Return [x, y] of the center of cell containing provided text 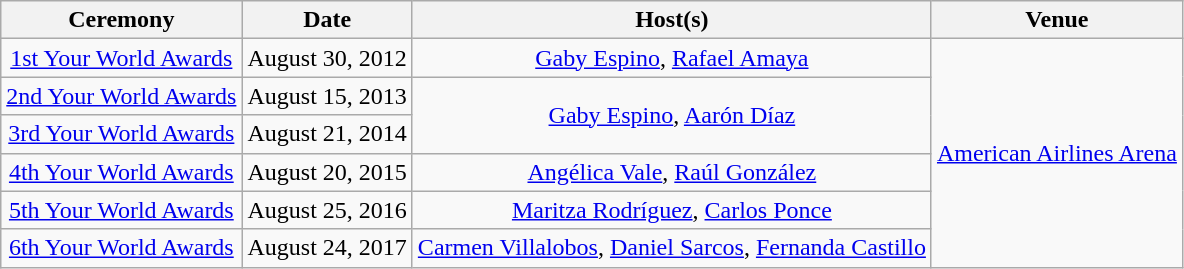
Host(s) [672, 20]
Gaby Espino, Rafael Amaya [672, 58]
5th Your World Awards [122, 210]
August 25, 2016 [327, 210]
August 30, 2012 [327, 58]
Gaby Espino, Aarón Díaz [672, 115]
3rd Your World Awards [122, 134]
Ceremony [122, 20]
Date [327, 20]
1st Your World Awards [122, 58]
6th Your World Awards [122, 248]
Maritza Rodríguez, Carlos Ponce [672, 210]
Angélica Vale, Raúl González [672, 172]
August 24, 2017 [327, 248]
August 15, 2013 [327, 96]
American Airlines Arena [1056, 153]
2nd Your World Awards [122, 96]
August 21, 2014 [327, 134]
4th Your World Awards [122, 172]
Venue [1056, 20]
August 20, 2015 [327, 172]
Carmen Villalobos, Daniel Sarcos, Fernanda Castillo [672, 248]
